Provide the (x, y) coordinate of the cell's center where the given text is located.  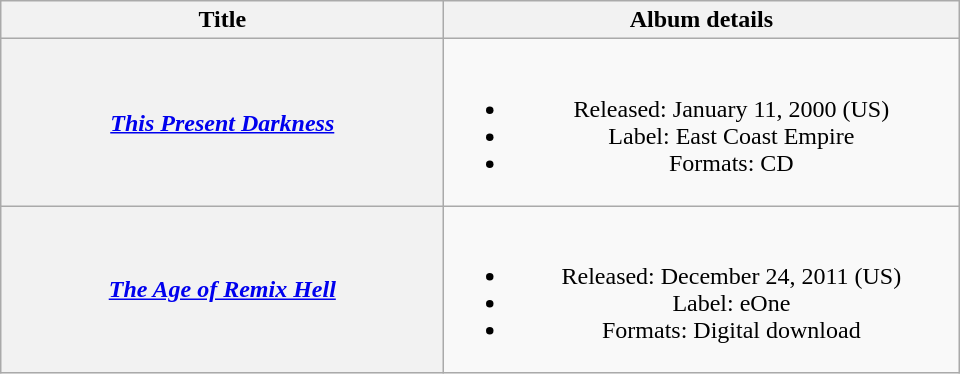
This Present Darkness (222, 122)
Title (222, 20)
Album details (702, 20)
Released: January 11, 2000 (US)Label: East Coast EmpireFormats: CD (702, 122)
Released: December 24, 2011 (US)Label: eOneFormats: Digital download (702, 290)
The Age of Remix Hell (222, 290)
